Extract the [X, Y] coordinate from the center of the cell holding the provided text.  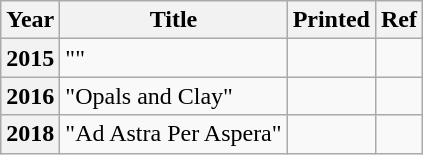
2016 [30, 96]
2018 [30, 134]
"Opals and Clay" [174, 96]
"" [174, 58]
Printed [331, 20]
Year [30, 20]
2015 [30, 58]
"Ad Astra Per Aspera" [174, 134]
Ref [398, 20]
Title [174, 20]
